Locate the cell with the specified text and output its (x, y) center coordinate. 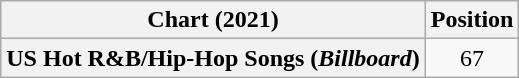
US Hot R&B/Hip-Hop Songs (Billboard) (213, 58)
Position (472, 20)
Chart (2021) (213, 20)
67 (472, 58)
